Extract the (x, y) coordinate from the center of the cell holding the provided text.  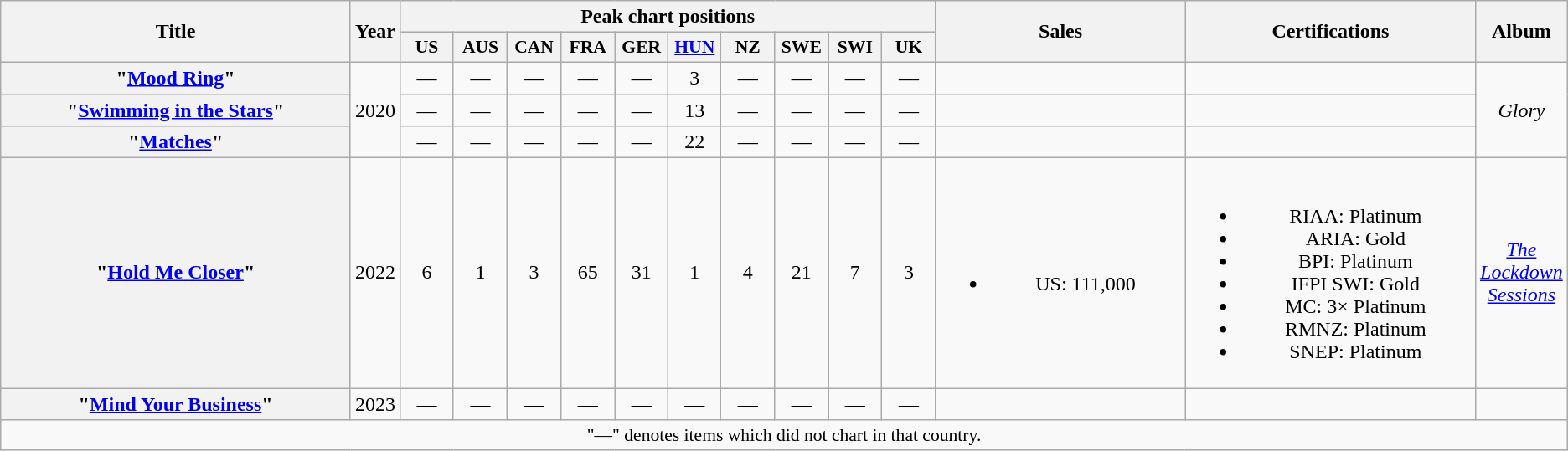
6 (426, 273)
The Lockdown Sessions (1522, 273)
RIAA: PlatinumARIA: GoldBPI: PlatinumIFPI SWI: GoldMC: 3× PlatinumRMNZ: PlatinumSNEP: Platinum (1330, 273)
"—" denotes items which did not chart in that country. (784, 435)
7 (855, 273)
Glory (1522, 110)
Sales (1060, 32)
SWI (855, 48)
"Mind Your Business" (176, 404)
SWE (802, 48)
65 (588, 273)
UK (909, 48)
2023 (375, 404)
"Swimming in the Stars" (176, 110)
Peak chart positions (667, 17)
FRA (588, 48)
"Mood Ring" (176, 78)
US: 111,000 (1060, 273)
NZ (748, 48)
21 (802, 273)
GER (642, 48)
Year (375, 32)
CAN (534, 48)
AUS (480, 48)
2020 (375, 110)
31 (642, 273)
Title (176, 32)
2022 (375, 273)
13 (695, 110)
Certifications (1330, 32)
HUN (695, 48)
22 (695, 142)
Album (1522, 32)
4 (748, 273)
US (426, 48)
"Matches" (176, 142)
"Hold Me Closer" (176, 273)
